Detect which cell encompasses the target text, then output its [x, y] center coordinate. 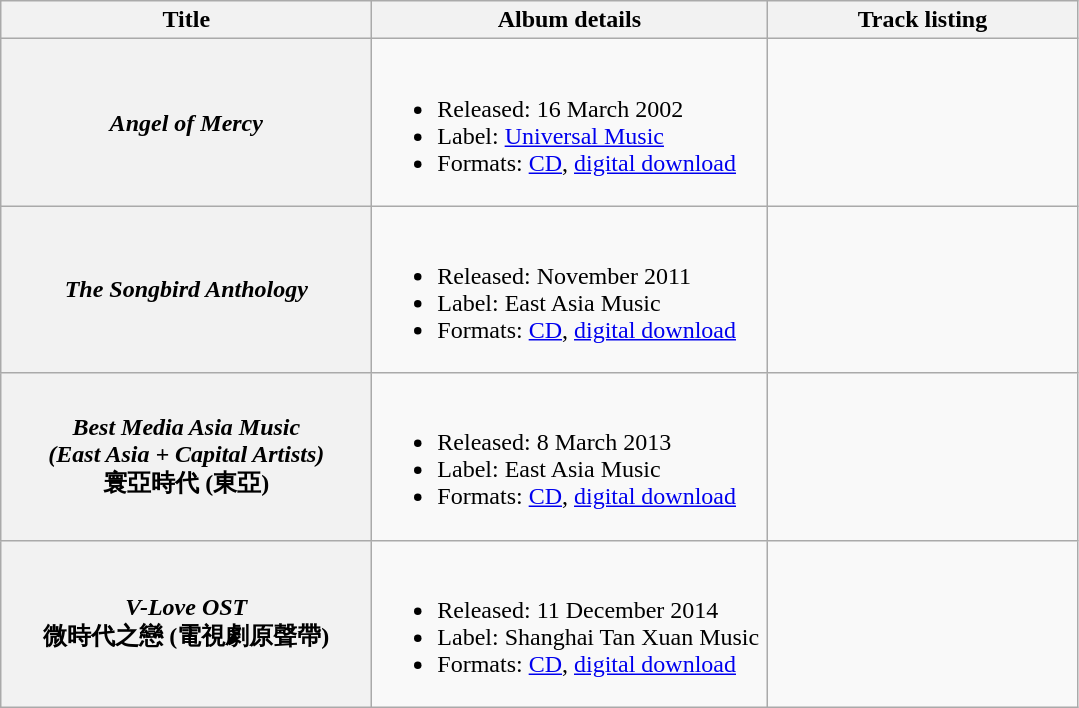
Released: 16 March 2002Label: Universal MusicFormats: CD, digital download [570, 122]
Best Media Asia Music(East Asia + Capital Artists)寰亞時代 (東亞) [186, 456]
Angel of Mercy [186, 122]
The Songbird Anthology [186, 290]
Album details [570, 20]
Title [186, 20]
Released: 8 March 2013Label: East Asia MusicFormats: CD, digital download [570, 456]
V-Love OST微時代之戀 (電視劇原聲帶) [186, 624]
Released: 11 December 2014Label: Shanghai Tan Xuan MusicFormats: CD, digital download [570, 624]
Released: November 2011Label: East Asia MusicFormats: CD, digital download [570, 290]
Track listing [922, 20]
